Scan for the cell matching the given text and deliver its (x, y) coordinate at center. 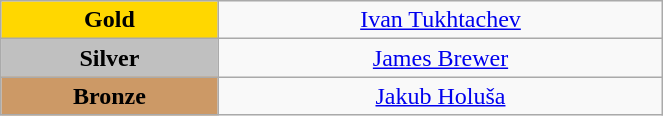
Jakub Holuša (440, 96)
Silver (110, 58)
James Brewer (440, 58)
Bronze (110, 96)
Ivan Tukhtachev (440, 20)
Gold (110, 20)
